Pinpoint the cell where the given text exists, returning its [X, Y] midpoint coordinate. 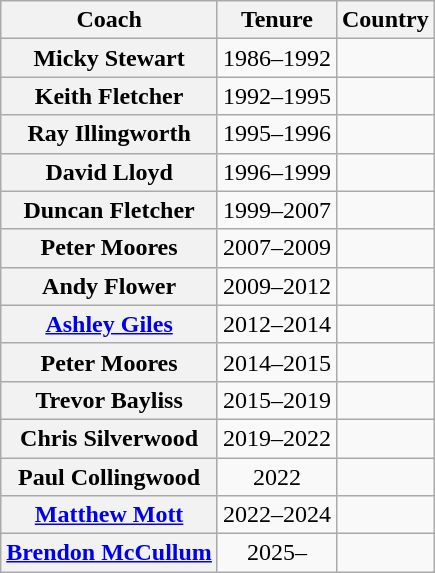
2012–2014 [276, 324]
1999–2007 [276, 210]
2007–2009 [276, 248]
Andy Flower [110, 286]
Matthew Mott [110, 515]
2009–2012 [276, 286]
2019–2022 [276, 438]
Coach [110, 20]
Brendon McCullum [110, 553]
1986–1992 [276, 58]
1995–1996 [276, 134]
Tenure [276, 20]
1992–1995 [276, 96]
1996–1999 [276, 172]
2025– [276, 553]
2015–2019 [276, 400]
Duncan Fletcher [110, 210]
Trevor Bayliss [110, 400]
Ashley Giles [110, 324]
Paul Collingwood [110, 477]
Country [385, 20]
Keith Fletcher [110, 96]
Micky Stewart [110, 58]
2022 [276, 477]
Chris Silverwood [110, 438]
2014–2015 [276, 362]
Ray Illingworth [110, 134]
David Lloyd [110, 172]
2022–2024 [276, 515]
